Extract the (X, Y) coordinate from the center of the cell holding the provided text.  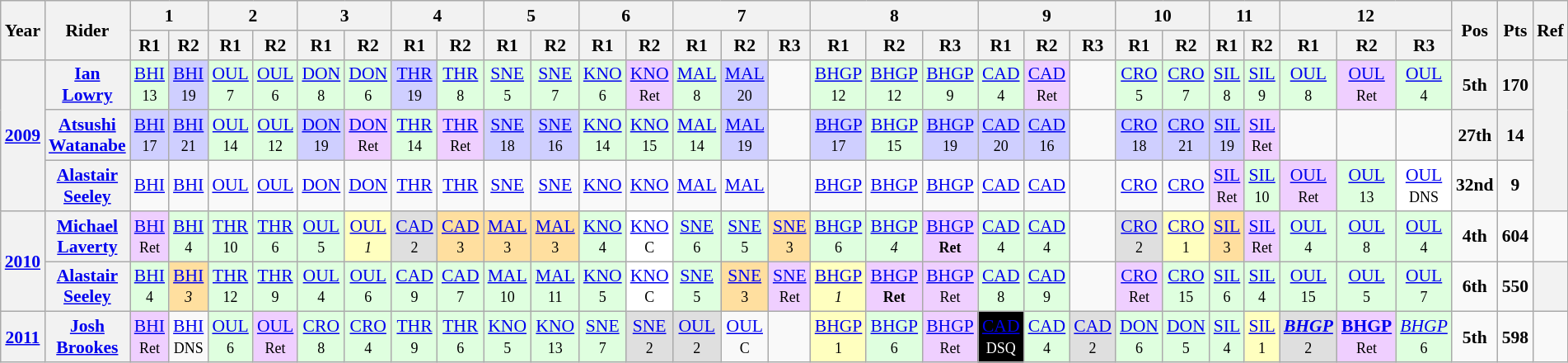
BHGP 19 (950, 135)
OUL 12 (275, 135)
SIL 19 (1228, 135)
Ian Lowry (87, 84)
DON8 (321, 84)
MAL11 (555, 287)
170 (1516, 84)
BHGP4 (894, 236)
CAD 20 (1001, 135)
SNE 18 (508, 135)
Pos (1475, 30)
OUL 14 (230, 135)
MAL 14 (697, 135)
4 (437, 16)
Michael Laverty (87, 236)
CRO4 (367, 337)
SNERet (789, 287)
SNE 16 (555, 135)
MAL20 (745, 84)
8 (895, 16)
604 (1516, 236)
BHIDNS (188, 337)
6th (1475, 287)
CRO8 (321, 337)
SIL6 (1228, 287)
BHGP9 (950, 84)
KNO6 (603, 84)
CRORet (1139, 287)
BHI 17 (150, 135)
SIL Ret (1262, 135)
BHI 21 (188, 135)
THR12 (230, 287)
KNO4 (603, 236)
THR8 (461, 84)
KNO 14 (603, 135)
MAL10 (508, 287)
Ref (1550, 30)
4th (1475, 236)
THR19 (414, 84)
2010 (23, 262)
BHI3 (188, 287)
OULDNS (1424, 186)
SIL9 (1262, 84)
THR Ret (461, 135)
OULC (745, 337)
CAD3 (461, 236)
Year (23, 30)
SIL3 (1228, 236)
BHI13 (150, 84)
SNE2 (649, 337)
3 (344, 16)
14 (1516, 135)
CRO1 (1187, 236)
598 (1516, 337)
7 (742, 16)
KNO 15 (649, 135)
CRO15 (1187, 287)
Atsushi Watanabe (87, 135)
DON5 (1187, 337)
CAD8 (1001, 287)
MAL8 (697, 84)
BHGP2 (1308, 337)
10 (1163, 16)
27th (1475, 135)
6 (626, 16)
BHI19 (188, 84)
CAD7 (461, 287)
THR10 (230, 236)
550 (1516, 287)
SIL10 (1262, 186)
32nd (1475, 186)
OUL2 (697, 337)
Josh Brookes (87, 337)
SIL8 (1228, 84)
Pts (1516, 30)
CRO7 (1187, 84)
KNO13 (555, 337)
2009 (23, 135)
2011 (23, 337)
5 (531, 16)
1 (170, 16)
BHGP 17 (839, 135)
2 (252, 16)
KNORet (649, 84)
CRO 18 (1139, 135)
CADRet (1047, 84)
CAD 16 (1047, 135)
12 (1366, 16)
MAL 19 (745, 135)
OUL15 (1308, 287)
BHGP 15 (894, 135)
DON Ret (367, 135)
CRO2 (1139, 236)
CRO 21 (1187, 135)
SNE6 (697, 236)
CADDSQ (1001, 337)
CRO5 (1139, 84)
THR 14 (414, 135)
11 (1244, 16)
DON 19 (321, 135)
Rider (87, 30)
SIL1 (1262, 337)
OUL13 (1366, 186)
OUL1 (367, 236)
